From the cell containing the given text, extract its center point as (X, Y) coordinate. 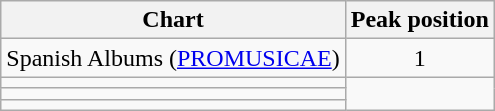
Peak position (420, 20)
Chart (173, 20)
Spanish Albums (PROMUSICAE) (173, 58)
1 (420, 58)
